Capture the cell that displays the provided text and extract its (X, Y) central coordinate. 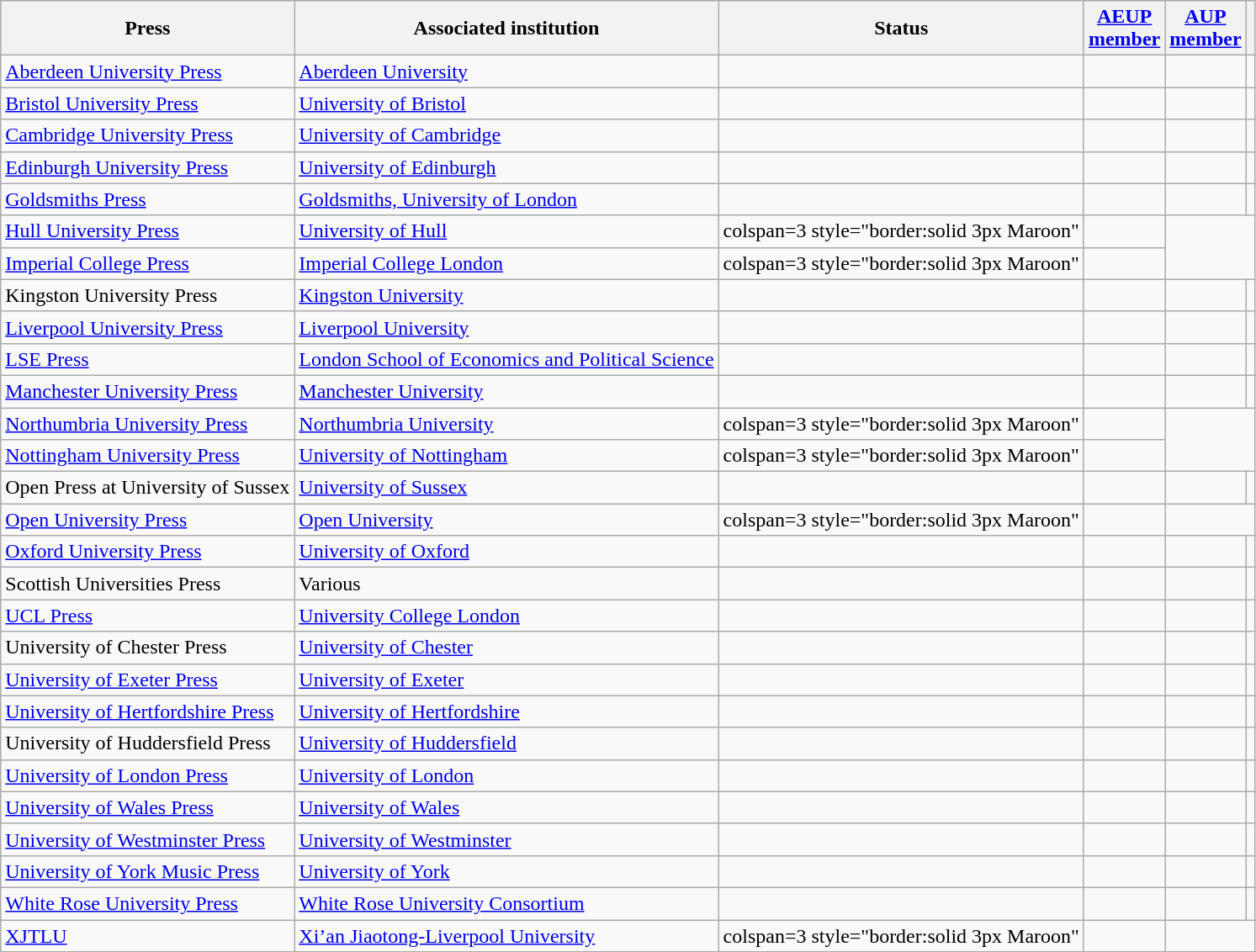
University College London (506, 616)
Scottish Universities Press (148, 584)
Open University (506, 520)
University of Huddersfield (506, 743)
University of Wales Press (148, 807)
Goldsmiths, University of London (506, 199)
Various (506, 584)
Hull University Press (148, 231)
Imperial College Press (148, 263)
Manchester University (506, 391)
University of Westminster Press (148, 839)
University of York Music Press (148, 871)
Edinburgh University Press (148, 167)
University of Exeter Press (148, 680)
University of Nottingham (506, 456)
White Rose University Consortium (506, 903)
Press (148, 29)
University of Hertfordshire (506, 711)
Northumbria University (506, 423)
University of Bristol (506, 103)
XJTLU (148, 936)
AUPmember (1206, 29)
Aberdeen University Press (148, 71)
Open Press at University of Sussex (148, 488)
University of London Press (148, 775)
University of Hertfordshire Press (148, 711)
AEUPmember (1124, 29)
Xi’an Jiaotong-Liverpool University (506, 936)
Imperial College London (506, 263)
Aberdeen University (506, 71)
UCL Press (148, 616)
Oxford University Press (148, 552)
Liverpool University Press (148, 327)
University of Westminster (506, 839)
Liverpool University (506, 327)
University of Chester (506, 648)
White Rose University Press (148, 903)
University of Huddersfield Press (148, 743)
Nottingham University Press (148, 456)
Manchester University Press (148, 391)
Goldsmiths Press (148, 199)
University of Wales (506, 807)
Associated institution (506, 29)
Kingston University (506, 295)
University of Oxford (506, 552)
Kingston University Press (148, 295)
Status (901, 29)
University of Chester Press (148, 648)
University of York (506, 871)
Open University Press (148, 520)
University of Hull (506, 231)
University of Cambridge (506, 135)
University of Exeter (506, 680)
Cambridge University Press (148, 135)
LSE Press (148, 359)
University of Sussex (506, 488)
University of Edinburgh (506, 167)
Bristol University Press (148, 103)
University of London (506, 775)
London School of Economics and Political Science (506, 359)
Northumbria University Press (148, 423)
